Determine the [x, y] coordinate at the center of the cell enclosing the given text.  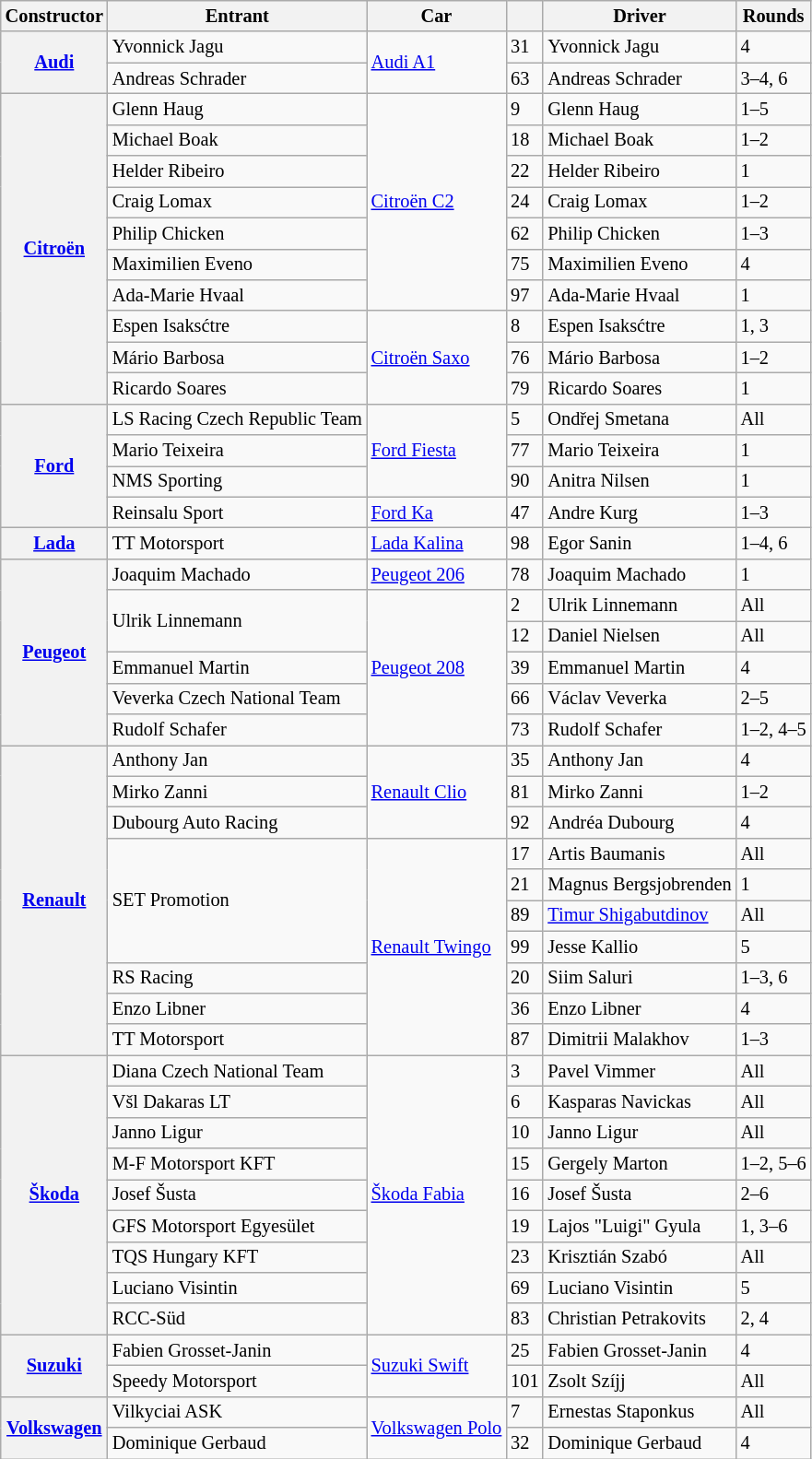
Diana Czech National Team [238, 1071]
Driver [640, 16]
1–5 [774, 109]
Kasparas Navickas [640, 1101]
39 [524, 667]
Peugeot [54, 652]
Peugeot 206 [437, 574]
Volkswagen [54, 1427]
Škoda [54, 1194]
20 [524, 978]
81 [524, 792]
19 [524, 1226]
24 [524, 202]
Suzuki Swift [437, 1366]
Magnus Bergsjobrenden [640, 885]
Renault Twingo [437, 947]
2–6 [774, 1194]
23 [524, 1257]
79 [524, 388]
10 [524, 1133]
22 [524, 171]
90 [524, 481]
12 [524, 636]
76 [524, 358]
Andréa Dubourg [640, 822]
RS Racing [238, 978]
Lada Kalina [437, 543]
Renault [54, 900]
Všl Dakaras LT [238, 1101]
Volkswagen Polo [437, 1427]
TQS Hungary KFT [238, 1257]
Citroën C2 [437, 202]
2–5 [774, 699]
Dubourg Auto Racing [238, 822]
69 [524, 1288]
83 [524, 1319]
Citroën [54, 249]
1, 3–6 [774, 1226]
47 [524, 512]
Audi [54, 63]
17 [524, 853]
62 [524, 233]
89 [524, 915]
1–4, 6 [774, 543]
Peugeot 208 [437, 667]
92 [524, 822]
7 [524, 1412]
1–2, 4–5 [774, 729]
1–3, 6 [774, 978]
Vilkyciai ASK [238, 1412]
Ernestas Staponkus [640, 1412]
99 [524, 947]
3 [524, 1071]
Suzuki [54, 1366]
35 [524, 760]
Anitra Nilsen [640, 481]
97 [524, 295]
Constructor [54, 16]
Christian Petrakovits [640, 1319]
SET Promotion [238, 900]
Timur Shigabutdinov [640, 915]
Siim Saluri [640, 978]
73 [524, 729]
Jesse Kallio [640, 947]
Škoda Fabia [437, 1194]
78 [524, 574]
Daniel Nielsen [640, 636]
1–2, 5–6 [774, 1164]
6 [524, 1101]
2, 4 [774, 1319]
Andre Kurg [640, 512]
Gergely Marton [640, 1164]
Citroën Saxo [437, 358]
8 [524, 326]
18 [524, 140]
Egor Sanin [640, 543]
Ford Fiesta [437, 450]
NMS Sporting [238, 481]
RCC-Süd [238, 1319]
Speedy Motorsport [238, 1381]
Rounds [774, 16]
63 [524, 78]
25 [524, 1350]
98 [524, 543]
87 [524, 1040]
3–4, 6 [774, 78]
Ford [54, 466]
LS Racing Czech Republic Team [238, 419]
66 [524, 699]
Pavel Vimmer [640, 1071]
Václav Veverka [640, 699]
Lajos "Luigi" Gyula [640, 1226]
2 [524, 606]
Ford Ka [437, 512]
77 [524, 451]
M-F Motorsport KFT [238, 1164]
Dimitrii Malakhov [640, 1040]
Entrant [238, 16]
101 [524, 1381]
21 [524, 885]
Artis Baumanis [640, 853]
Audi A1 [437, 63]
GFS Motorsport Egyesület [238, 1226]
Zsolt Szíjj [640, 1381]
36 [524, 1008]
Lada [54, 543]
Veverka Czech National Team [238, 699]
Car [437, 16]
Reinsalu Sport [238, 512]
15 [524, 1164]
Krisztián Szabó [640, 1257]
Renault Clio [437, 791]
31 [524, 47]
9 [524, 109]
75 [524, 265]
32 [524, 1443]
16 [524, 1194]
1, 3 [774, 326]
Ondřej Smetana [640, 419]
